Extract the (X, Y) coordinate from the center of the cell holding the provided text.  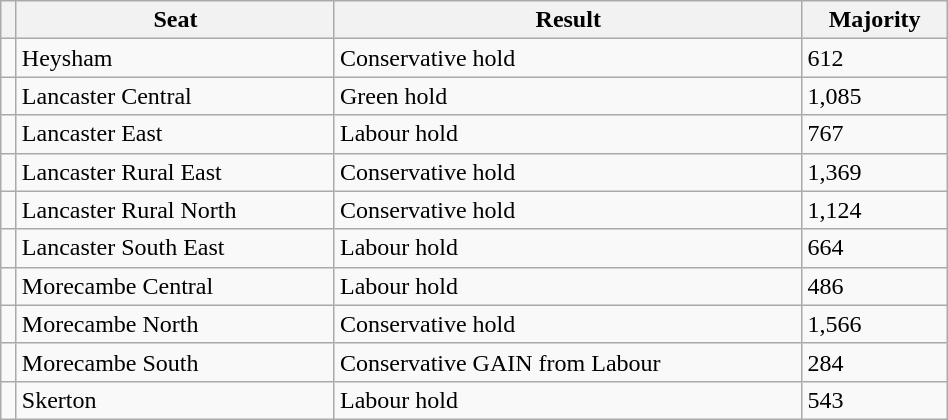
Morecambe South (175, 362)
Morecambe North (175, 324)
284 (874, 362)
1,124 (874, 210)
Seat (175, 20)
Lancaster Rural North (175, 210)
Lancaster East (175, 134)
Morecambe Central (175, 286)
Skerton (175, 400)
543 (874, 400)
Conservative GAIN from Labour (568, 362)
Majority (874, 20)
Lancaster Central (175, 96)
1,085 (874, 96)
Lancaster South East (175, 248)
1,566 (874, 324)
486 (874, 286)
Green hold (568, 96)
Result (568, 20)
767 (874, 134)
Lancaster Rural East (175, 172)
1,369 (874, 172)
Heysham (175, 58)
664 (874, 248)
612 (874, 58)
